Provide the [X, Y] coordinate of the cell's center where the given text is located.  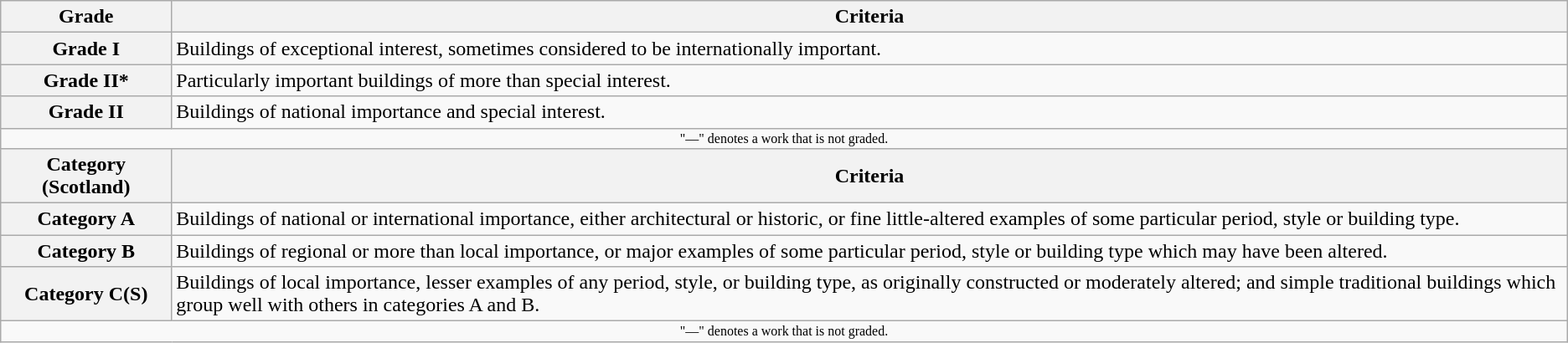
Category (Scotland) [86, 176]
Buildings of national importance and special interest. [869, 112]
Buildings of exceptional interest, sometimes considered to be internationally important. [869, 49]
Category C(S) [86, 294]
Grade II [86, 112]
Buildings of regional or more than local importance, or major examples of some particular period, style or building type which may have been altered. [869, 250]
Category B [86, 250]
Grade I [86, 49]
Particularly important buildings of more than special interest. [869, 80]
Category A [86, 218]
Grade II* [86, 80]
Grade [86, 17]
